Scan for the cell matching the given text and deliver its (x, y) coordinate at center. 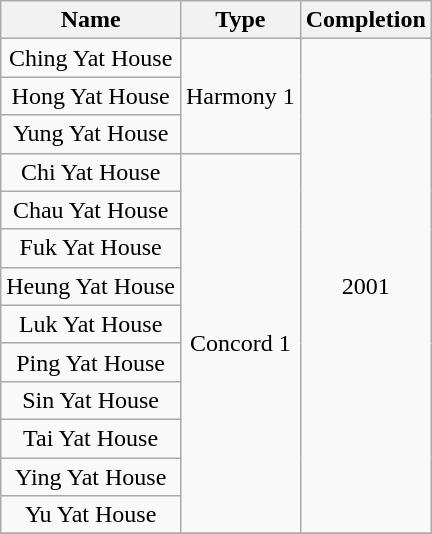
Ping Yat House (91, 362)
Yung Yat House (91, 134)
Completion (366, 20)
Yu Yat House (91, 515)
2001 (366, 286)
Type (240, 20)
Sin Yat House (91, 400)
Harmony 1 (240, 96)
Name (91, 20)
Chau Yat House (91, 210)
Ching Yat House (91, 58)
Concord 1 (240, 344)
Chi Yat House (91, 172)
Ying Yat House (91, 477)
Tai Yat House (91, 438)
Luk Yat House (91, 324)
Hong Yat House (91, 96)
Heung Yat House (91, 286)
Fuk Yat House (91, 248)
